Return [X, Y] of the center of cell containing provided text 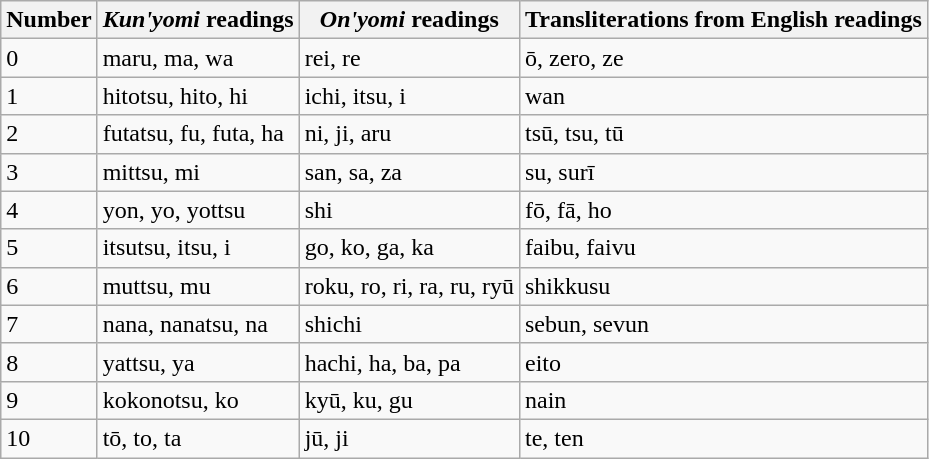
futatsu, fu, futa, ha [198, 134]
9 [49, 400]
mittsu, mi [198, 172]
hachi, ha, ba, pa [409, 362]
7 [49, 324]
wan [723, 96]
On'yomi readings [409, 20]
tsū, tsu, tū [723, 134]
5 [49, 248]
maru, ma, wa [198, 58]
muttsu, mu [198, 286]
10 [49, 438]
rei, re [409, 58]
nana, nanatsu, na [198, 324]
tō, to, ta [198, 438]
2 [49, 134]
hitotsu, hito, hi [198, 96]
shichi [409, 324]
itsutsu, itsu, i [198, 248]
4 [49, 210]
8 [49, 362]
yattsu, ya [198, 362]
kyū, ku, gu [409, 400]
ō, zero, ze [723, 58]
Transliterations from English readings [723, 20]
faibu, faivu [723, 248]
sebun, sevun [723, 324]
kokonotsu, ko [198, 400]
san, sa, za [409, 172]
te, ten [723, 438]
jū, ji [409, 438]
Number [49, 20]
ni, ji, aru [409, 134]
roku, ro, ri, ra, ru, ryū [409, 286]
fō, fā, ho [723, 210]
su, surī [723, 172]
0 [49, 58]
shi [409, 210]
3 [49, 172]
eito [723, 362]
1 [49, 96]
shikkusu [723, 286]
yon, yo, yottsu [198, 210]
nain [723, 400]
ichi, itsu, i [409, 96]
go, ko, ga, ka [409, 248]
Kun'yomi readings [198, 20]
6 [49, 286]
